Determine the (x, y) coordinate at the center of the cell enclosing the given text.  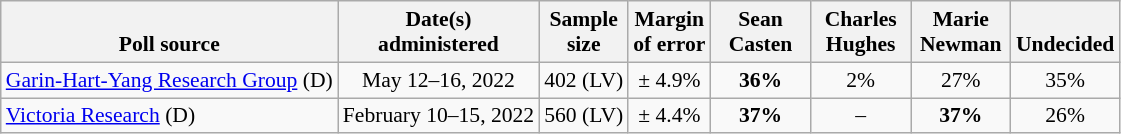
SeanCasten (760, 32)
2% (861, 80)
Samplesize (584, 32)
Garin-Hart-Yang Research Group (D) (170, 80)
Undecided (1065, 32)
± 4.9% (669, 80)
27% (961, 80)
– (861, 116)
February 10–15, 2022 (438, 116)
Poll source (170, 32)
± 4.4% (669, 116)
MarieNewman (961, 32)
560 (LV) (584, 116)
26% (1065, 116)
May 12–16, 2022 (438, 80)
CharlesHughes (861, 32)
36% (760, 80)
Marginof error (669, 32)
402 (LV) (584, 80)
Date(s)administered (438, 32)
35% (1065, 80)
Victoria Research (D) (170, 116)
